Scan for the cell matching the given text and deliver its (X, Y) coordinate at center. 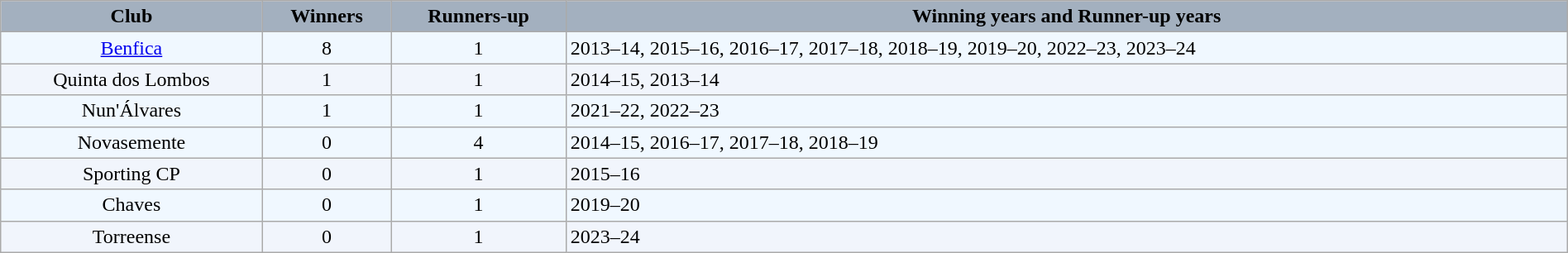
2014–15, 2013–14 (1067, 79)
Club (131, 17)
2023–24 (1067, 236)
Winning years and Runner-up years (1067, 17)
2013–14, 2015–16, 2016–17, 2017–18, 2018–19, 2019–20, 2022–23, 2023–24 (1067, 48)
Quinta dos Lombos (131, 79)
2014–15, 2016–17, 2017–18, 2018–19 (1067, 142)
Sporting CP (131, 174)
Benfica (131, 48)
2015–16 (1067, 174)
Chaves (131, 205)
Winners (327, 17)
4 (478, 142)
8 (327, 48)
2021–22, 2022–23 (1067, 111)
Nun'Álvares (131, 111)
Torreense (131, 236)
2019–20 (1067, 205)
Runners-up (478, 17)
Novasemente (131, 142)
